Extract the [X, Y] coordinate from the center of the cell holding the provided text.  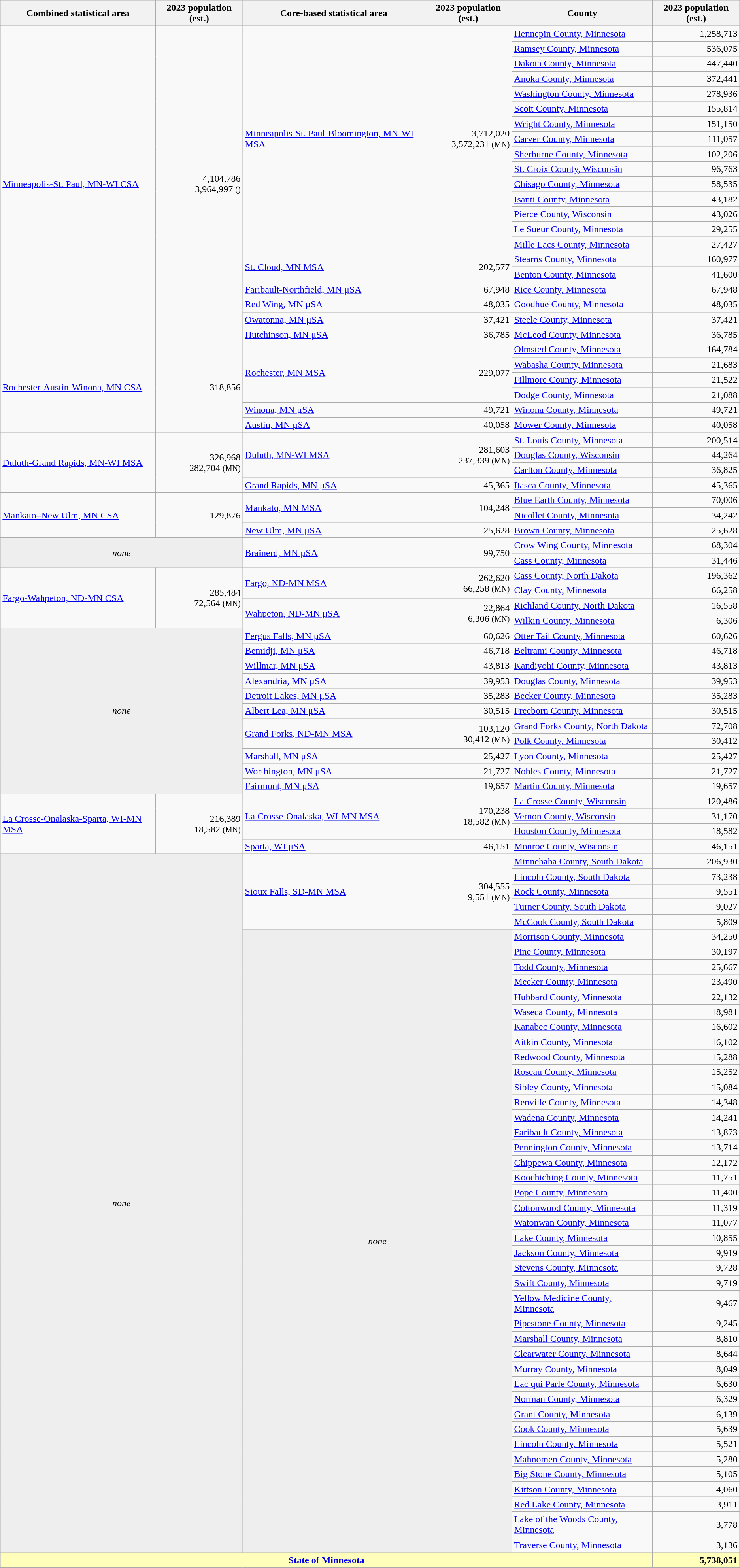
Duluth, MN-WI MSA [334, 455]
206,930 [697, 861]
13,873 [697, 1132]
9,728 [697, 1268]
Polk County, Minnesota [582, 741]
Aitkin County, Minnesota [582, 1042]
22,132 [697, 997]
Cass County, Minnesota [582, 560]
4,104,7863,964,997 () [199, 184]
Redwood County, Minnesota [582, 1057]
Clay County, Minnesota [582, 590]
18,582 [697, 831]
Hubbard County, Minnesota [582, 997]
Fillmore County, Minnesota [582, 380]
Fargo, ND-MN MSA [334, 583]
Wahpeton, ND-MN μSA [334, 613]
Rock County, Minnesota [582, 891]
72,708 [697, 726]
La Crosse County, Wisconsin [582, 801]
5,521 [697, 1444]
104,248 [468, 508]
58,535 [697, 184]
Washington County, Minnesota [582, 94]
Mankato–New Ulm, MN CSA [78, 515]
202,577 [468, 267]
229,077 [468, 372]
30,197 [697, 952]
372,441 [697, 79]
Big Stone County, Minnesota [582, 1474]
Austin, MN μSA [334, 425]
Steele County, Minnesota [582, 320]
Cass County, North Dakota [582, 575]
8,644 [697, 1354]
4,060 [697, 1489]
Pierce County, Wisconsin [582, 214]
Brainerd, MN μSA [334, 553]
6,329 [697, 1399]
Norman County, Minnesota [582, 1399]
Fairmont, MN μSA [334, 786]
73,238 [697, 876]
Goodhue County, Minnesota [582, 305]
8,810 [697, 1339]
State of Minnesota [327, 1560]
Blue Earth County, Minnesota [582, 500]
25,667 [697, 967]
43,026 [697, 214]
Murray County, Minnesota [582, 1369]
318,856 [199, 387]
196,362 [697, 575]
15,288 [697, 1057]
Minnehaha County, South Dakota [582, 861]
21,683 [697, 365]
McLeod County, Minnesota [582, 335]
Core-based statistical area [334, 13]
30,412 [697, 741]
66,258 [697, 590]
9,919 [697, 1253]
41,600 [697, 274]
Carver County, Minnesota [582, 139]
6,139 [697, 1414]
103,12030,412 (MN) [468, 734]
Wadena County, Minnesota [582, 1117]
9,467 [697, 1303]
Duluth-Grand Rapids, MN-WI MSA [78, 463]
262,62066,258 (MN) [468, 583]
Beltrami County, Minnesota [582, 651]
31,446 [697, 560]
Olmsted County, Minnesota [582, 350]
536,075 [697, 49]
Lincoln County, Minnesota [582, 1444]
St. Croix County, Wisconsin [582, 169]
Monroe County, Wisconsin [582, 846]
70,006 [697, 500]
34,250 [697, 937]
Todd County, Minnesota [582, 967]
Marshall, MN μSA [334, 756]
Wilkin County, Minnesota [582, 620]
Minneapolis-St. Paul, MN-WI CSA [78, 184]
27,427 [697, 244]
111,057 [697, 139]
3,911 [697, 1504]
120,486 [697, 801]
Sibley County, Minnesota [582, 1087]
Waseca County, Minnesota [582, 1012]
Dakota County, Minnesota [582, 64]
170,23818,582 (MN) [468, 816]
Itasca County, Minnesota [582, 485]
5,639 [697, 1429]
Benton County, Minnesota [582, 274]
County [582, 13]
Alexandria, MN μSA [334, 681]
Morrison County, Minnesota [582, 937]
16,102 [697, 1042]
New Ulm, MN μSA [334, 530]
St. Louis County, Minnesota [582, 440]
La Crosse-Onalaska-Sparta, WI-MN MSA [78, 824]
Nicollet County, Minnesota [582, 515]
Le Sueur County, Minnesota [582, 229]
Owatonna, MN μSA [334, 320]
Douglas County, Wisconsin [582, 455]
43,182 [697, 199]
Cook County, Minnesota [582, 1429]
15,084 [697, 1087]
Winona, MN μSA [334, 410]
Ramsey County, Minnesota [582, 49]
Hennepin County, Minnesota [582, 34]
278,936 [697, 94]
Grant County, Minnesota [582, 1414]
Pine County, Minnesota [582, 952]
Chippewa County, Minnesota [582, 1162]
Red Lake County, Minnesota [582, 1504]
36,825 [697, 470]
Wabasha County, Minnesota [582, 365]
14,241 [697, 1117]
Renville County, Minnesota [582, 1102]
96,763 [697, 169]
Meeker County, Minnesota [582, 982]
6,630 [697, 1384]
11,319 [697, 1208]
Turner County, South Dakota [582, 906]
Stearns County, Minnesota [582, 259]
Red Wing, MN μSA [334, 305]
1,258,713 [697, 34]
281,603237,339 (MN) [468, 455]
La Crosse-Onalaska, WI-MN MSA [334, 816]
Lake of the Woods County, Minnesota [582, 1525]
Nobles County, Minnesota [582, 771]
3,136 [697, 1545]
304,5559,551 (MN) [468, 891]
Roseau County, Minnesota [582, 1072]
Jackson County, Minnesota [582, 1253]
Freeborn County, Minnesota [582, 711]
8,049 [697, 1369]
9,027 [697, 906]
11,400 [697, 1193]
Sparta, WI μSA [334, 846]
Sherburne County, Minnesota [582, 154]
151,150 [697, 124]
Kanabec County, Minnesota [582, 1027]
Marshall County, Minnesota [582, 1339]
3,778 [697, 1525]
Isanti County, Minnesota [582, 199]
11,751 [697, 1178]
Yellow Medicine County, Minnesota [582, 1303]
9,719 [697, 1283]
Fergus Falls, MN μSA [334, 636]
9,551 [697, 891]
5,738,051 [697, 1560]
Combined statistical area [78, 13]
5,809 [697, 922]
Hutchinson, MN μSA [334, 335]
Fargo-Wahpeton, ND-MN CSA [78, 598]
Faribault County, Minnesota [582, 1132]
Mille Lacs County, Minnesota [582, 244]
326,968282,704 (MN) [199, 463]
29,255 [697, 229]
14,348 [697, 1102]
Detroit Lakes, MN μSA [334, 696]
Vernon County, Wisconsin [582, 816]
Anoka County, Minnesota [582, 79]
McCook County, South Dakota [582, 922]
15,252 [697, 1072]
Martin County, Minnesota [582, 786]
160,977 [697, 259]
Rice County, Minnesota [582, 289]
Worthington, MN μSA [334, 771]
22,8646,306 (MN) [468, 613]
Bemidji, MN μSA [334, 651]
10,855 [697, 1238]
Traverse County, Minnesota [582, 1545]
Winona County, Minnesota [582, 410]
Chisago County, Minnesota [582, 184]
Becker County, Minnesota [582, 696]
13,714 [697, 1147]
11,077 [697, 1223]
Grand Forks, ND-MN MSA [334, 734]
Clearwater County, Minnesota [582, 1354]
31,170 [697, 816]
16,602 [697, 1027]
Pipestone County, Minnesota [582, 1324]
Grand Rapids, MN μSA [334, 485]
44,264 [697, 455]
Rochester-Austin-Winona, MN CSA [78, 387]
Douglas County, Minnesota [582, 681]
447,440 [697, 64]
Cottonwood County, Minnesota [582, 1208]
216,38918,582 (MN) [199, 824]
12,172 [697, 1162]
99,750 [468, 553]
Carlton County, Minnesota [582, 470]
200,514 [697, 440]
Swift County, Minnesota [582, 1283]
9,245 [697, 1324]
155,814 [697, 109]
Lake County, Minnesota [582, 1238]
Rochester, MN MSA [334, 372]
285,48472,564 (MN) [199, 598]
Watonwan County, Minnesota [582, 1223]
18,981 [697, 1012]
Kandiyohi County, Minnesota [582, 666]
23,490 [697, 982]
Willmar, MN μSA [334, 666]
Pope County, Minnesota [582, 1193]
Lincoln County, South Dakota [582, 876]
Grand Forks County, North Dakota [582, 726]
Dodge County, Minnesota [582, 395]
Houston County, Minnesota [582, 831]
Otter Tail County, Minnesota [582, 636]
129,876 [199, 515]
21,522 [697, 380]
Wright County, Minnesota [582, 124]
164,784 [697, 350]
5,105 [697, 1474]
Sioux Falls, SD-MN MSA [334, 891]
Mahnomen County, Minnesota [582, 1459]
68,304 [697, 545]
Lac qui Parle County, Minnesota [582, 1384]
3,712,0203,572,231 (MN) [468, 139]
6,306 [697, 620]
34,242 [697, 515]
102,206 [697, 154]
21,088 [697, 395]
Scott County, Minnesota [582, 109]
Crow Wing County, Minnesota [582, 545]
Stevens County, Minnesota [582, 1268]
Richland County, North Dakota [582, 605]
Kittson County, Minnesota [582, 1489]
Koochiching County, Minnesota [582, 1178]
Minneapolis-St. Paul-Bloomington, MN-WI MSA [334, 139]
Mower County, Minnesota [582, 425]
Lyon County, Minnesota [582, 756]
Brown County, Minnesota [582, 530]
Albert Lea, MN μSA [334, 711]
5,280 [697, 1459]
Mankato, MN MSA [334, 508]
16,558 [697, 605]
St. Cloud, MN MSA [334, 267]
Faribault-Northfield, MN μSA [334, 289]
Pennington County, Minnesota [582, 1147]
